Output the (x, y) coordinate of the center of the cell containing the given text.  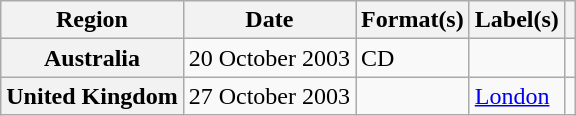
Label(s) (516, 20)
Region (92, 20)
20 October 2003 (269, 58)
United Kingdom (92, 96)
Date (269, 20)
London (516, 96)
27 October 2003 (269, 96)
Format(s) (413, 20)
Australia (92, 58)
CD (413, 58)
